Return (x, y) of the center of cell containing provided text 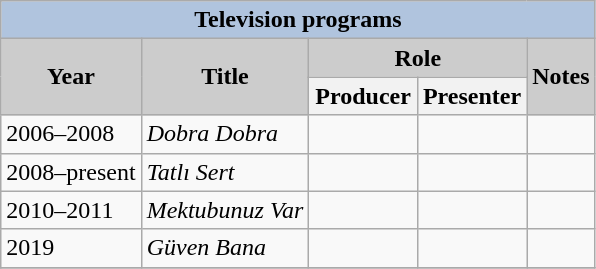
Year (71, 77)
Producer (364, 96)
Güven Bana (225, 248)
Tatlı Sert (225, 172)
Role (418, 58)
Notes (561, 77)
2008–present (71, 172)
2019 (71, 248)
Television programs (298, 20)
2010–2011 (71, 210)
2006–2008 (71, 134)
Mektubunuz Var (225, 210)
Presenter (472, 96)
Dobra Dobra (225, 134)
Title (225, 77)
